Search for the cell housing the specified text and yield its (x, y) center coordinate. 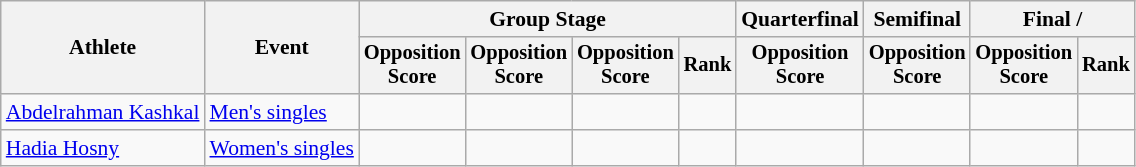
Group Stage (548, 19)
Final / (1052, 19)
Hadia Hosny (103, 148)
Semifinal (918, 19)
Quarterfinal (800, 19)
Men's singles (281, 112)
Women's singles (281, 148)
Event (281, 48)
Athlete (103, 48)
Abdelrahman Kashkal (103, 112)
